Determine the (x, y) coordinate at the center of the cell enclosing the given text.  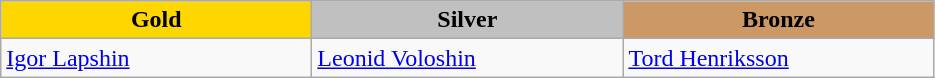
Bronze (778, 20)
Silver (468, 20)
Gold (156, 20)
Igor Lapshin (156, 58)
Tord Henriksson (778, 58)
Leonid Voloshin (468, 58)
